Provide the (x, y) coordinate of the cell's center where the given text is located.  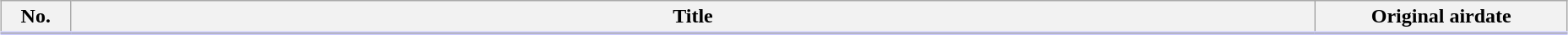
No. (35, 17)
Title (693, 17)
Original airdate (1441, 17)
